Capture the cell that displays the provided text and extract its (x, y) central coordinate. 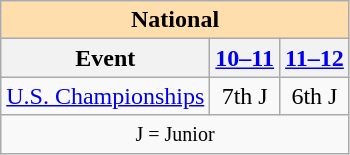
U.S. Championships (106, 96)
7th J (245, 96)
6th J (315, 96)
10–11 (245, 58)
J = Junior (176, 134)
11–12 (315, 58)
National (176, 20)
Event (106, 58)
